Return (X, Y) of the center of cell containing provided text 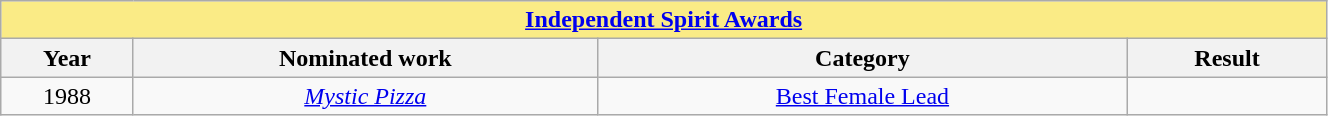
Best Female Lead (862, 96)
Independent Spirit Awards (664, 20)
Nominated work (365, 58)
Result (1228, 58)
Year (68, 58)
1988 (68, 96)
Mystic Pizza (365, 96)
Category (862, 58)
